Return the (x, y) coordinate for the center point of the cell that contains the specified text.  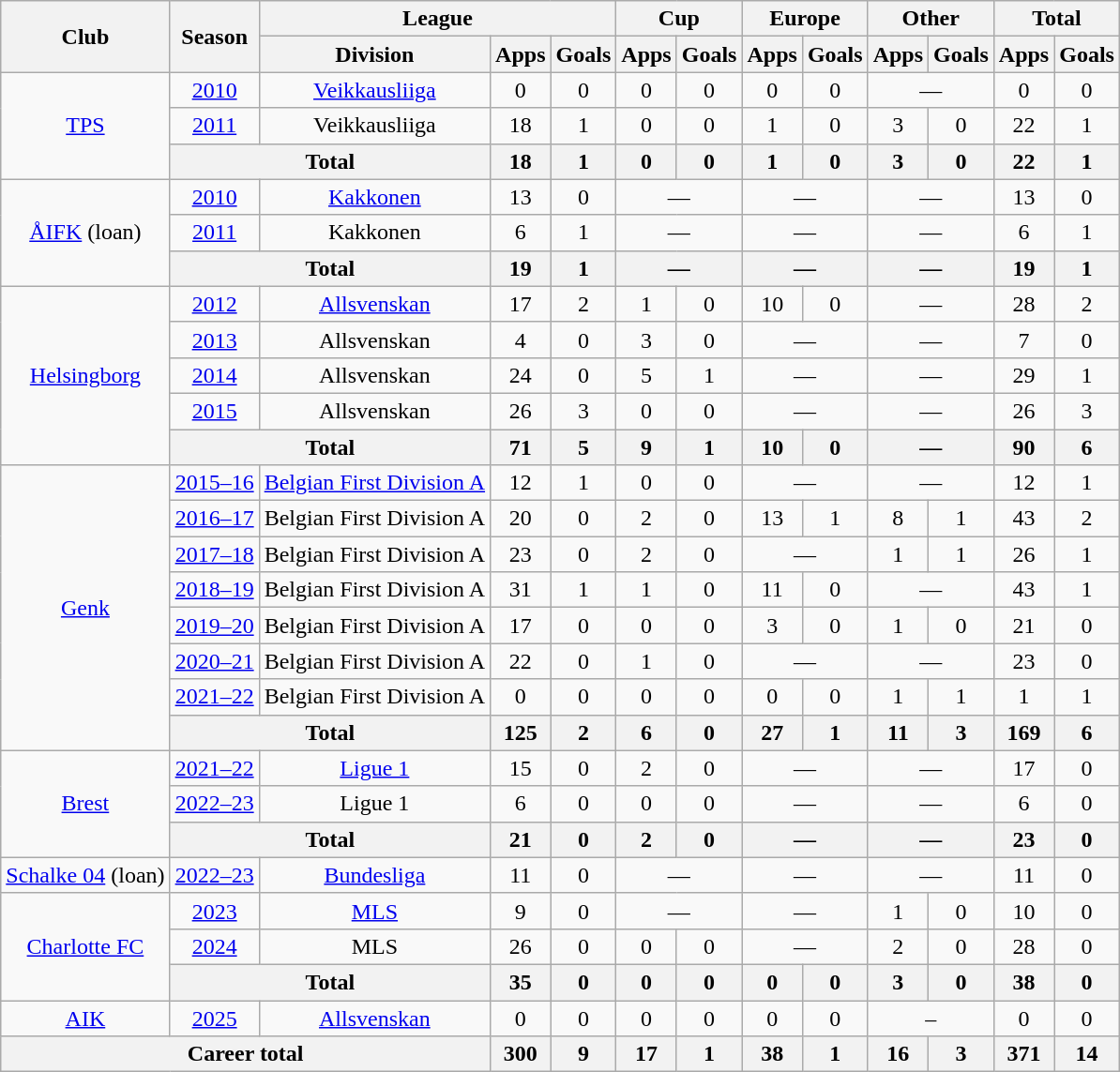
TPS (85, 126)
Brest (85, 804)
371 (1023, 1054)
ÅIFK (loan) (85, 233)
AIK (85, 1018)
2014 (214, 375)
Genk (85, 608)
Season (214, 37)
90 (1023, 447)
2015–16 (214, 483)
Cup (679, 19)
Charlotte FC (85, 946)
2017–18 (214, 554)
35 (521, 982)
169 (1023, 732)
Other (931, 19)
2018–19 (214, 590)
8 (898, 519)
4 (521, 340)
31 (521, 590)
16 (898, 1054)
2012 (214, 304)
71 (521, 447)
20 (521, 519)
2024 (214, 946)
2016–17 (214, 519)
Europe (805, 19)
2015 (214, 411)
2025 (214, 1018)
2020–21 (214, 661)
29 (1023, 375)
15 (521, 768)
Club (85, 37)
24 (521, 375)
2023 (214, 911)
300 (521, 1054)
League (437, 19)
Bundesliga (374, 875)
Career total (246, 1054)
2019–20 (214, 626)
27 (772, 732)
14 (1087, 1054)
– (931, 1018)
2013 (214, 340)
Schalke 04 (loan) (85, 875)
7 (1023, 340)
Helsingborg (85, 375)
Division (374, 54)
125 (521, 732)
